Return (X, Y) of the center of cell containing provided text 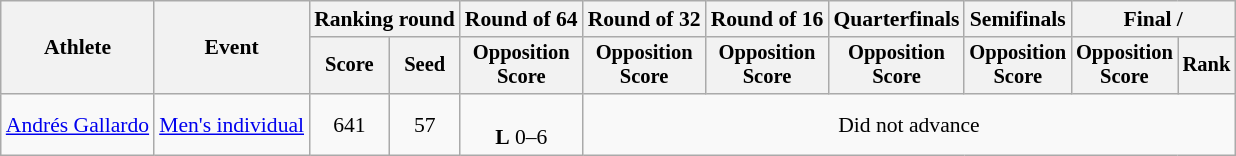
57 (425, 124)
Semifinals (1018, 19)
Round of 64 (522, 19)
Final / (1153, 19)
Athlete (78, 48)
Event (232, 48)
Seed (425, 66)
Round of 32 (644, 19)
Ranking round (384, 19)
Did not advance (910, 124)
Round of 16 (768, 19)
Rank (1207, 66)
641 (350, 124)
Quarterfinals (896, 19)
Score (350, 66)
L 0–6 (522, 124)
Andrés Gallardo (78, 124)
Men's individual (232, 124)
